Provide the [x, y] coordinate of the cell's center where the given text is located.  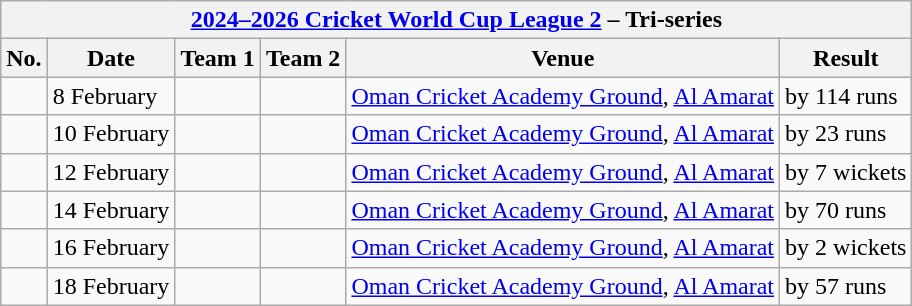
Team 2 [303, 58]
10 February [111, 134]
No. [24, 58]
Team 1 [218, 58]
by 7 wickets [846, 172]
by 2 wickets [846, 248]
8 February [111, 96]
by 70 runs [846, 210]
Date [111, 58]
16 February [111, 248]
12 February [111, 172]
by 57 runs [846, 286]
14 February [111, 210]
by 23 runs [846, 134]
2024–2026 Cricket World Cup League 2 – Tri-series [456, 20]
Venue [563, 58]
by 114 runs [846, 96]
Result [846, 58]
18 February [111, 286]
